Extract the (x, y) coordinate from the center of the cell holding the provided text.  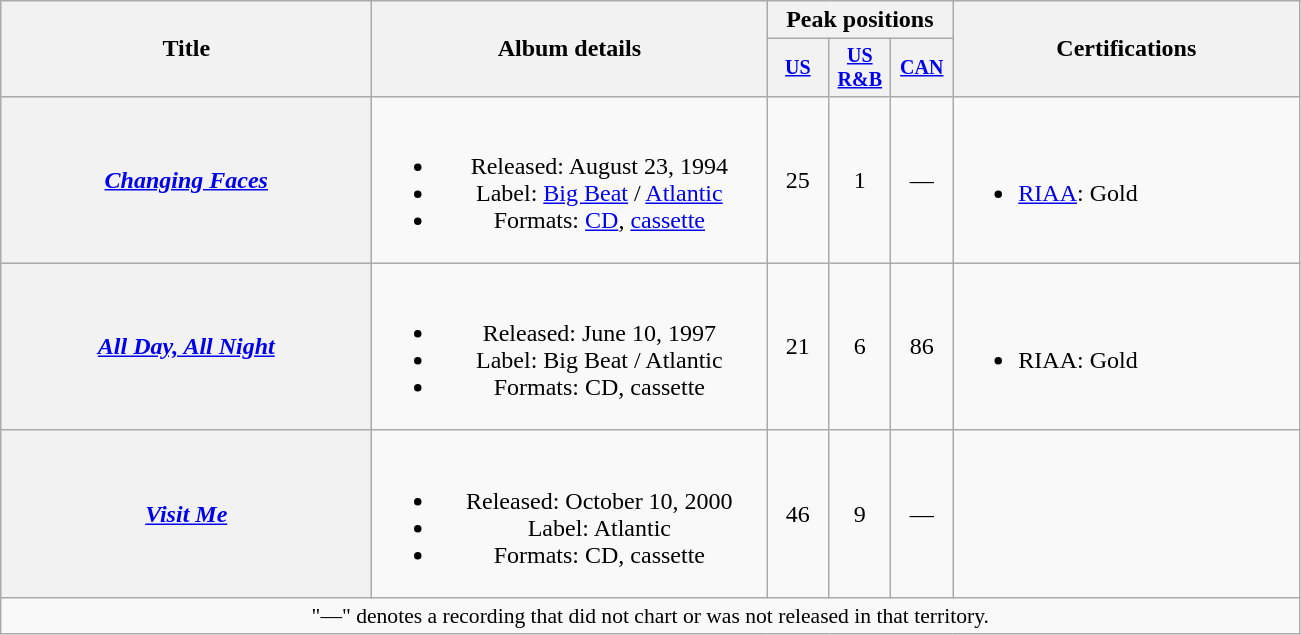
25 (798, 180)
Changing Faces (186, 180)
6 (860, 346)
Peak positions (860, 20)
Released: October 10, 2000Label: AtlanticFormats: CD, cassette (570, 514)
Visit Me (186, 514)
"—" denotes a recording that did not chart or was not released in that territory. (650, 615)
Title (186, 49)
Released: June 10, 1997Label: Big Beat / AtlanticFormats: CD, cassette (570, 346)
1 (860, 180)
9 (860, 514)
86 (922, 346)
US (798, 68)
CAN (922, 68)
Released: August 23, 1994Label: Big Beat / AtlanticFormats: CD, cassette (570, 180)
All Day, All Night (186, 346)
Certifications (1126, 49)
21 (798, 346)
USR&B (860, 68)
Album details (570, 49)
46 (798, 514)
